Determine the [x, y] coordinate at the center of the cell enclosing the given text.  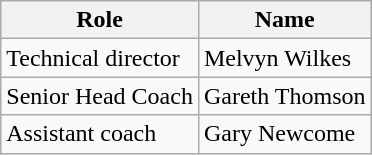
Gareth Thomson [284, 96]
Senior Head Coach [100, 96]
Name [284, 20]
Technical director [100, 58]
Melvyn Wilkes [284, 58]
Assistant coach [100, 134]
Role [100, 20]
Gary Newcome [284, 134]
